Find where the given text appears and provide that cell's center as (x, y) coordinate. 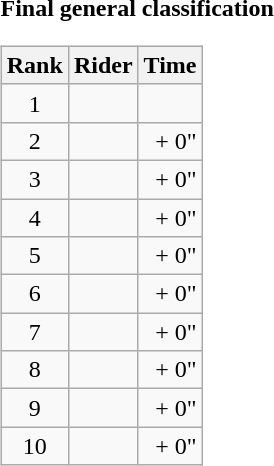
7 (34, 332)
4 (34, 217)
1 (34, 103)
Time (170, 65)
2 (34, 141)
8 (34, 370)
Rider (103, 65)
9 (34, 408)
6 (34, 294)
10 (34, 446)
Rank (34, 65)
5 (34, 256)
3 (34, 179)
